Locate the cell with the specified text and output its (X, Y) center coordinate. 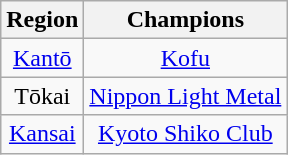
Kyoto Shiko Club (186, 134)
Kofu (186, 58)
Tōkai (42, 96)
Champions (186, 20)
Kansai (42, 134)
Nippon Light Metal (186, 96)
Region (42, 20)
Kantō (42, 58)
